Determine the [X, Y] coordinate at the center of the cell enclosing the given text.  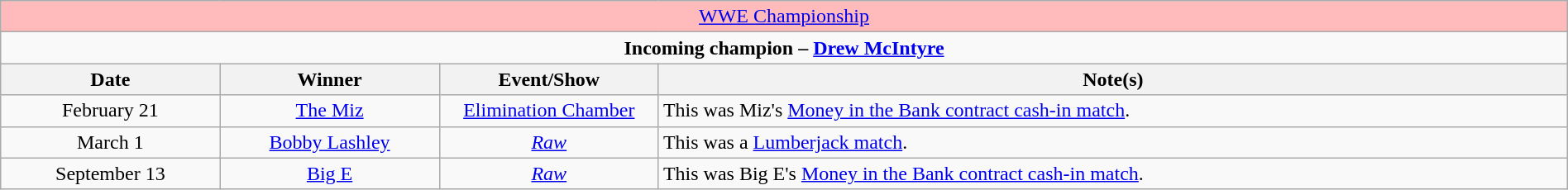
Winner [329, 79]
This was Miz's Money in the Bank contract cash-in match. [1113, 111]
Date [111, 79]
Elimination Chamber [549, 111]
Bobby Lashley [329, 142]
The Miz [329, 111]
This was Big E's Money in the Bank contract cash-in match. [1113, 173]
Event/Show [549, 79]
Incoming champion – Drew McIntyre [784, 48]
February 21 [111, 111]
Big E [329, 173]
WWE Championship [784, 17]
This was a Lumberjack match. [1113, 142]
March 1 [111, 142]
Note(s) [1113, 79]
September 13 [111, 173]
